Search for the cell housing the specified text and yield its (X, Y) center coordinate. 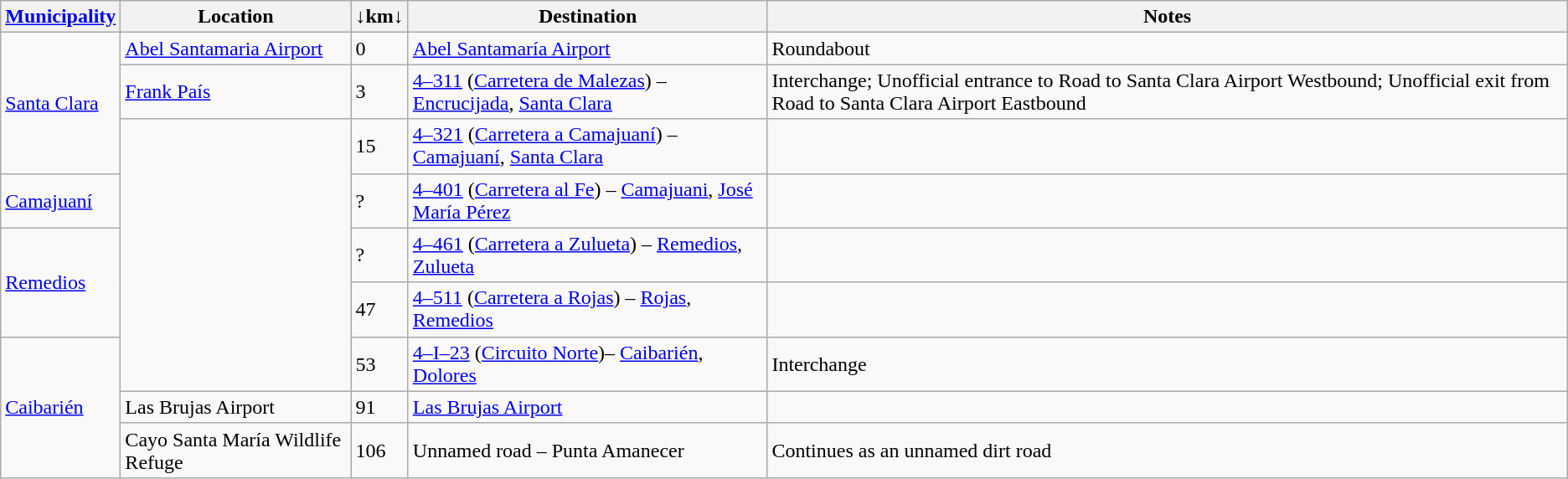
4–311 (Carretera de Malezas) – Encrucijada, Santa Clara (588, 92)
0 (379, 49)
91 (379, 407)
4–461 (Carretera a Zulueta) – Remedios, Zulueta (588, 255)
Santa Clara (60, 103)
Abel Santamaria Airport (236, 49)
Location (236, 17)
Caibarién (60, 407)
Interchange (1168, 363)
Destination (588, 17)
Notes (1168, 17)
Cayo Santa María Wildlife Refuge (236, 451)
Frank País (236, 92)
Municipality (60, 17)
Remedios (60, 282)
53 (379, 363)
4–511 (Carretera a Rojas) – Rojas, Remedios (588, 310)
15 (379, 146)
Camajuaní (60, 201)
Continues as an unnamed dirt road (1168, 451)
3 (379, 92)
↓km↓ (379, 17)
Roundabout (1168, 49)
47 (379, 310)
Abel Santamaría Airport (588, 49)
4–401 (Carretera al Fe) – Camajuani, José María Pérez (588, 201)
Interchange; Unofficial entrance to Road to Santa Clara Airport Westbound; Unofficial exit from Road to Santa Clara Airport Eastbound (1168, 92)
106 (379, 451)
4–321 (Carretera a Camajuaní) – Camajuaní, Santa Clara (588, 146)
4–I–23 (Circuito Norte)– Caibarién, Dolores (588, 363)
Unnamed road – Punta Amanecer (588, 451)
